Capture the cell that displays the provided text and extract its [X, Y] central coordinate. 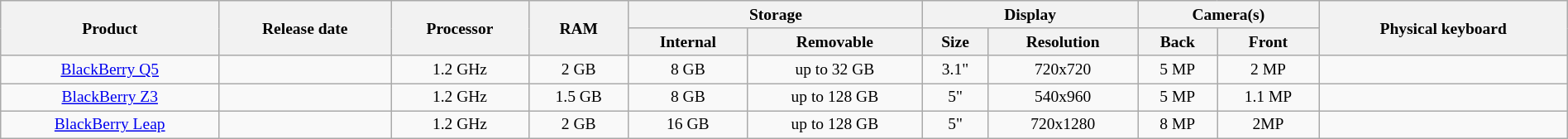
up to 32 GB [834, 69]
Release date [305, 28]
2 MP [1269, 69]
Physical keyboard [1443, 28]
Back [1178, 41]
Display [1030, 15]
RAM [579, 28]
BlackBerry Z3 [110, 98]
16 GB [688, 124]
8 MP [1178, 124]
Front [1269, 41]
720x1280 [1064, 124]
Storage [776, 15]
Processor [460, 28]
Removable [834, 41]
720x720 [1064, 69]
1.1 MP [1269, 98]
540x960 [1064, 98]
BlackBerry Leap [110, 124]
Product [110, 28]
BlackBerry Q5 [110, 69]
Camera(s) [1229, 15]
3.1" [954, 69]
Resolution [1064, 41]
2MP [1269, 124]
Internal [688, 41]
Size [954, 41]
1.5 GB [579, 98]
